Find where the given text appears and provide that cell's center as (x, y) coordinate. 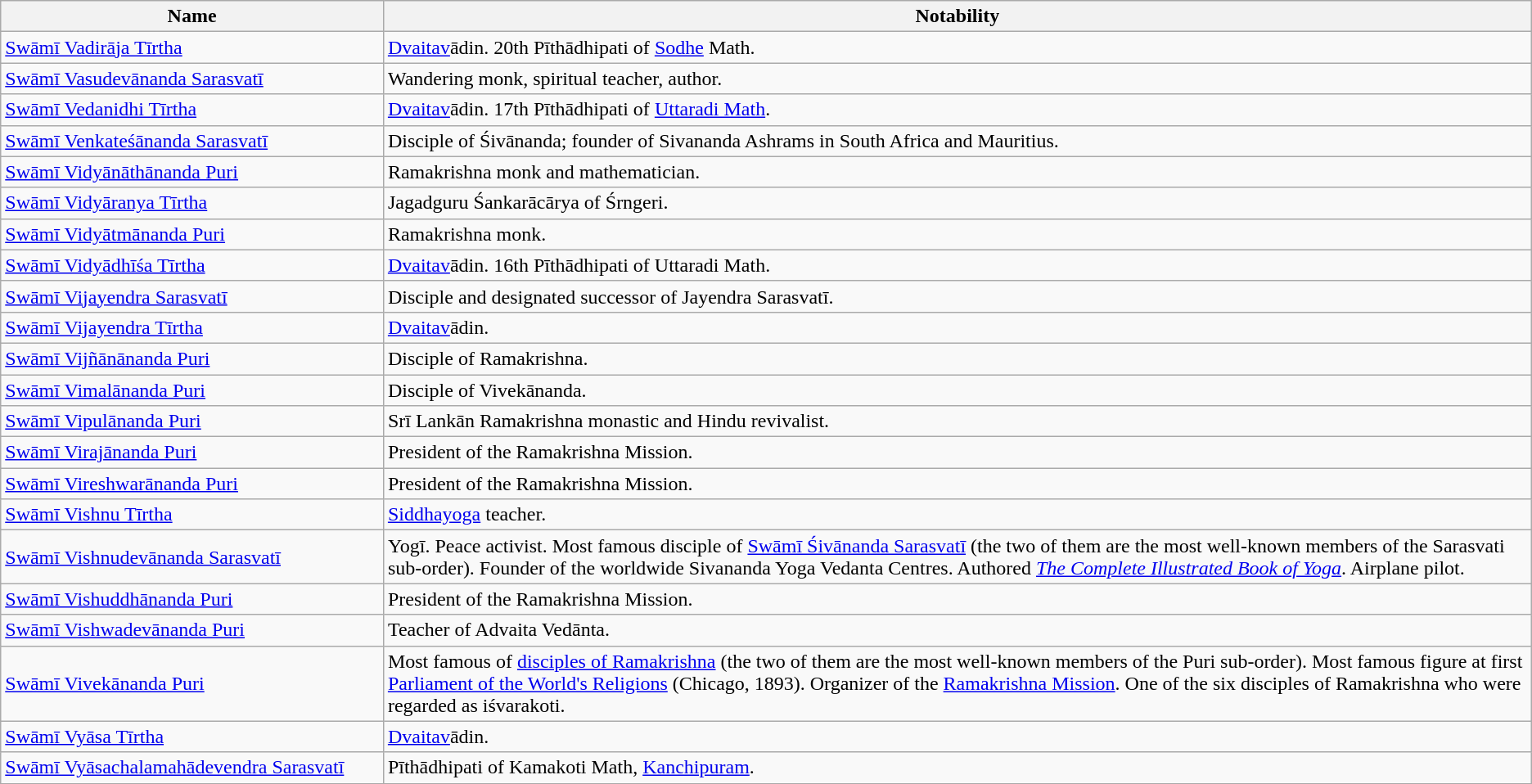
Swāmī Vimalānanda Puri (192, 390)
Dvaitavādin. 16th Pīthādhipati of Uttaradi Math. (957, 265)
Swāmī Vidyāranya Tīrtha (192, 203)
Swāmī Vishuddhānanda Puri (192, 599)
Swāmī Venkateśānanda Sarasvatī (192, 141)
Swāmī Vijayendra Sarasvatī (192, 296)
Pīthādhipati of Kamakoti Math, Kanchipuram. (957, 768)
Swāmī Vyāsa Tīrtha (192, 737)
Name (192, 16)
Swāmī Virajānanda Puri (192, 453)
Ramakrishna monk and mathematician. (957, 172)
Swāmī Vipulānanda Puri (192, 421)
Notability (957, 16)
Disciple and designated successor of Jayendra Sarasvatī. (957, 296)
Swāmī Vidyātmānanda Puri (192, 234)
Swāmī Vishnu Tīrtha (192, 515)
Disciple of Vivekānanda. (957, 390)
Swāmī Vidyādhīśa Tīrtha (192, 265)
Wandering monk, spiritual teacher, author. (957, 79)
Swāmī Vijayendra Tīrtha (192, 327)
Swāmī Vishwadevānanda Puri (192, 630)
Dvaitavādin. 17th Pīthādhipati of Uttaradi Math. (957, 110)
Swāmī Vijñānānanda Puri (192, 358)
Swāmī Vadirāja Tīrtha (192, 47)
Swāmī Vidyānāthānanda Puri (192, 172)
Teacher of Advaita Vedānta. (957, 630)
Ramakrishna monk. (957, 234)
Swāmī Vishnudevānanda Sarasvatī (192, 556)
Srī Lankān Ramakrishna monastic and Hindu revivalist. (957, 421)
Swāmī Vivekānanda Puri (192, 683)
Disciple of Ramakrishna. (957, 358)
Siddhayoga teacher. (957, 515)
Jagadguru Śankarācārya of Śrngeri. (957, 203)
Swāmī Vedanidhi Tīrtha (192, 110)
Swāmī Vasudevānanda Sarasvatī (192, 79)
Disciple of Śivānanda; founder of Sivananda Ashrams in South Africa and Mauritius. (957, 141)
Dvaitavādin. 20th Pīthādhipati of Sodhe Math. (957, 47)
Swāmī Vireshwarānanda Puri (192, 484)
Swāmī Vyāsachalamahādevendra Sarasvatī (192, 768)
